For the text-containing cell, return its midpoint in (X, Y) coordinate format. 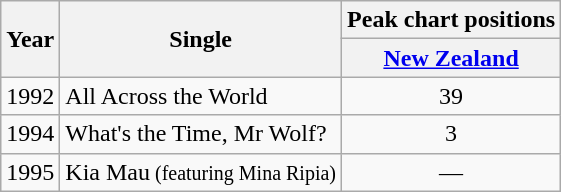
Peak chart positions (452, 20)
39 (452, 96)
Year (30, 39)
New Zealand (452, 58)
Single (201, 39)
All Across the World (201, 96)
1995 (30, 172)
What's the Time, Mr Wolf? (201, 134)
3 (452, 134)
— (452, 172)
1992 (30, 96)
Kia Mau (featuring Mina Ripia) (201, 172)
1994 (30, 134)
